Determine the (x, y) coordinate at the center of the cell enclosing the given text.  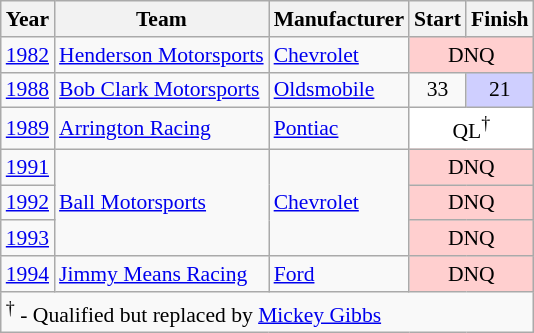
Ford (339, 274)
Oldsmobile (339, 90)
1994 (28, 274)
1989 (28, 128)
1982 (28, 55)
1988 (28, 90)
Finish (500, 19)
1992 (28, 203)
Team (162, 19)
Pontiac (339, 128)
1993 (28, 239)
Henderson Motorsports (162, 55)
21 (500, 90)
Manufacturer (339, 19)
Arrington Racing (162, 128)
1991 (28, 167)
Start (438, 19)
Bob Clark Motorsports (162, 90)
Jimmy Means Racing (162, 274)
QL† (472, 128)
33 (438, 90)
† - Qualified but replaced by Mickey Gibbs (268, 312)
Year (28, 19)
Ball Motorsports (162, 202)
